For the text-containing cell, return its midpoint in (x, y) coordinate format. 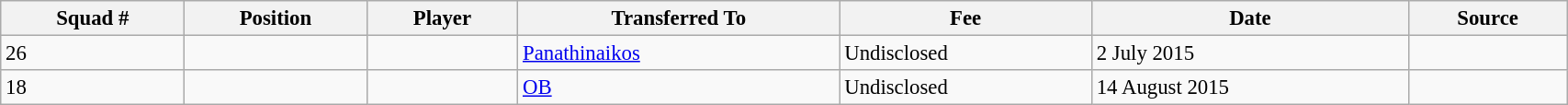
Source (1487, 18)
Position (276, 18)
2 July 2015 (1249, 53)
26 (93, 53)
18 (93, 87)
Transferred To (679, 18)
Fee (966, 18)
Player (443, 18)
Panathinaikos (679, 53)
Squad # (93, 18)
Date (1249, 18)
14 August 2015 (1249, 87)
OB (679, 87)
